Provide the [X, Y] coordinate of the cell's center where the given text is located.  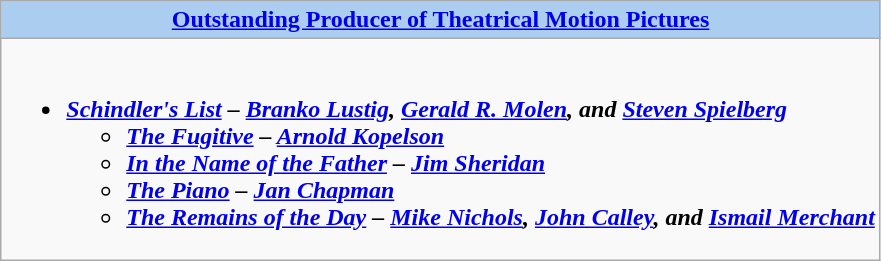
Outstanding Producer of Theatrical Motion Pictures [441, 20]
